Scan for the cell matching the given text and deliver its (x, y) coordinate at center. 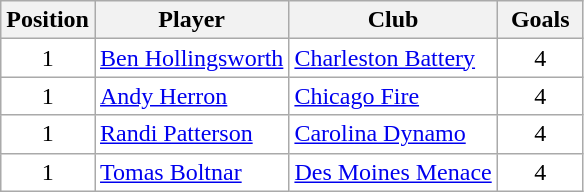
Ben Hollingsworth (191, 58)
Randi Patterson (191, 134)
Player (191, 20)
Andy Herron (191, 96)
Club (393, 20)
Tomas Boltnar (191, 172)
Charleston Battery (393, 58)
Carolina Dynamo (393, 134)
Goals (540, 20)
Position (48, 20)
Chicago Fire (393, 96)
Des Moines Menace (393, 172)
